Extract the (X, Y) coordinate from the center of the cell holding the provided text.  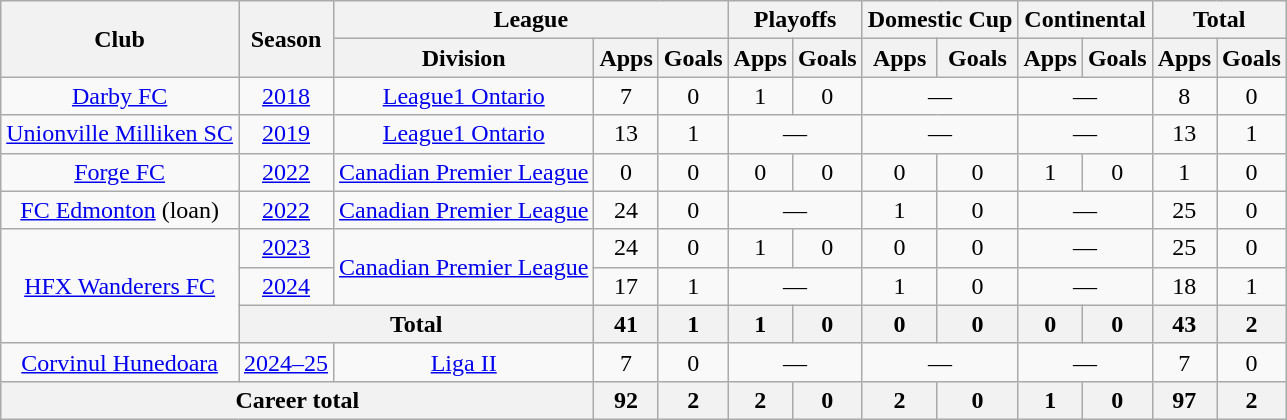
Playoffs (795, 20)
92 (626, 400)
43 (1184, 324)
2018 (286, 96)
Liga II (464, 362)
8 (1184, 96)
Domestic Cup (940, 20)
Division (464, 58)
2023 (286, 248)
Continental (1085, 20)
97 (1184, 400)
Darby FC (120, 96)
Season (286, 39)
Career total (298, 400)
41 (626, 324)
18 (1184, 286)
Corvinul Hunedoara (120, 362)
Forge FC (120, 172)
17 (626, 286)
Club (120, 39)
Unionville Milliken SC (120, 134)
2024 (286, 286)
2019 (286, 134)
2024–25 (286, 362)
League (531, 20)
HFX Wanderers FC (120, 286)
FC Edmonton (loan) (120, 210)
